For the text-containing cell, return its midpoint in [X, Y] coordinate format. 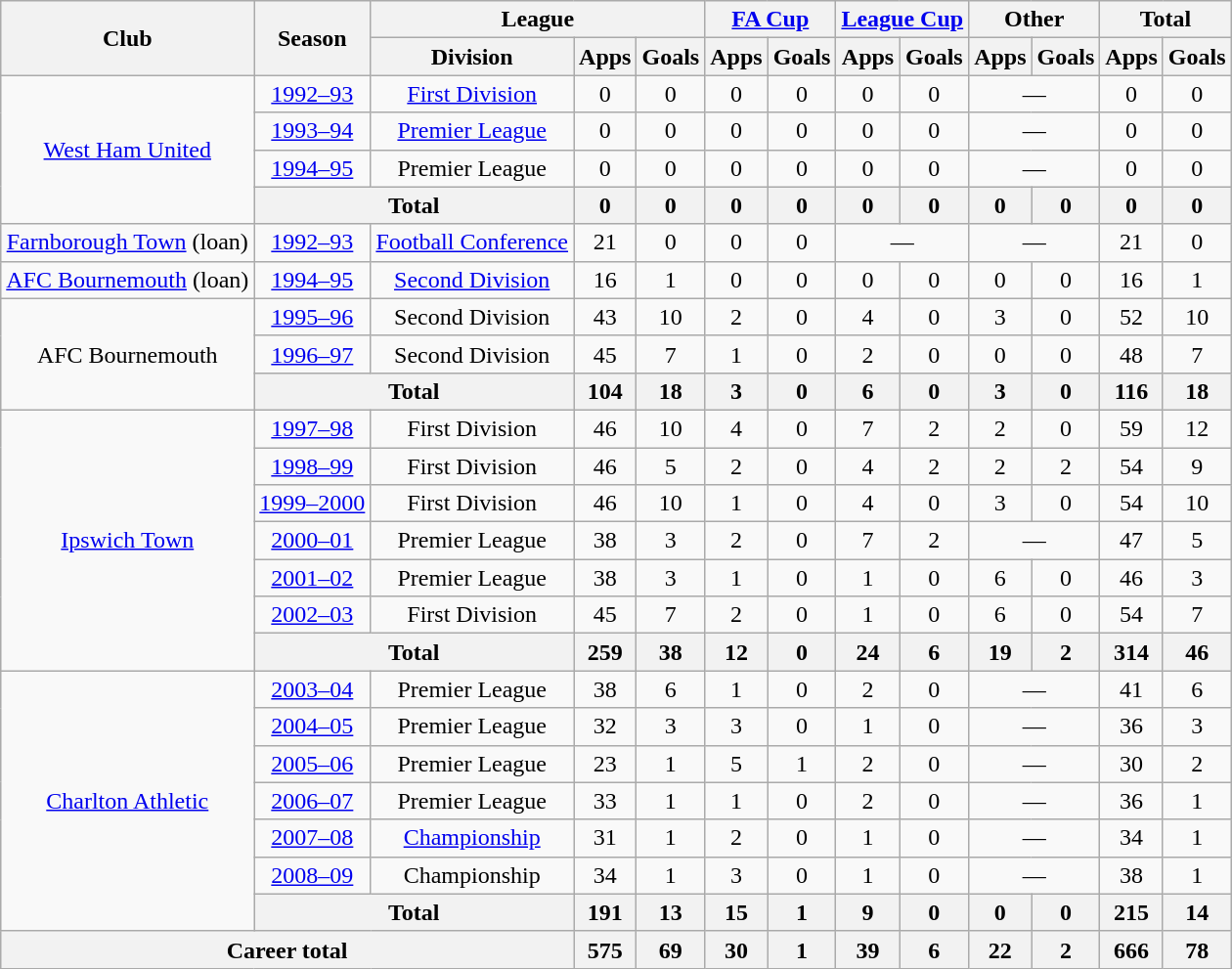
Club [127, 38]
39 [868, 949]
215 [1131, 912]
43 [605, 317]
2007–08 [313, 838]
2000–01 [313, 541]
League [538, 20]
2008–09 [313, 875]
32 [605, 727]
Football Conference [472, 242]
1993–94 [313, 131]
104 [605, 391]
116 [1131, 391]
1996–97 [313, 354]
Charlton Athletic [127, 801]
13 [671, 912]
33 [605, 801]
314 [1131, 652]
1995–96 [313, 317]
2002–03 [313, 615]
AFC Bournemouth [127, 354]
48 [1131, 354]
69 [671, 949]
14 [1197, 912]
2001–02 [313, 578]
2004–05 [313, 727]
59 [1131, 428]
47 [1131, 541]
FA Cup [770, 20]
52 [1131, 317]
191 [605, 912]
41 [1131, 689]
78 [1197, 949]
2005–06 [313, 764]
575 [605, 949]
Farnborough Town (loan) [127, 242]
19 [1000, 652]
Ipswich Town [127, 540]
Season [313, 38]
1997–98 [313, 428]
2003–04 [313, 689]
West Ham United [127, 150]
24 [868, 652]
Career total [287, 949]
259 [605, 652]
Other [1034, 20]
31 [605, 838]
1999–2000 [313, 504]
22 [1000, 949]
2006–07 [313, 801]
Division [472, 57]
23 [605, 764]
1998–99 [313, 466]
15 [736, 912]
League Cup [902, 20]
666 [1131, 949]
AFC Bournemouth (loan) [127, 280]
